From the cell containing the given text, extract its center point as [x, y] coordinate. 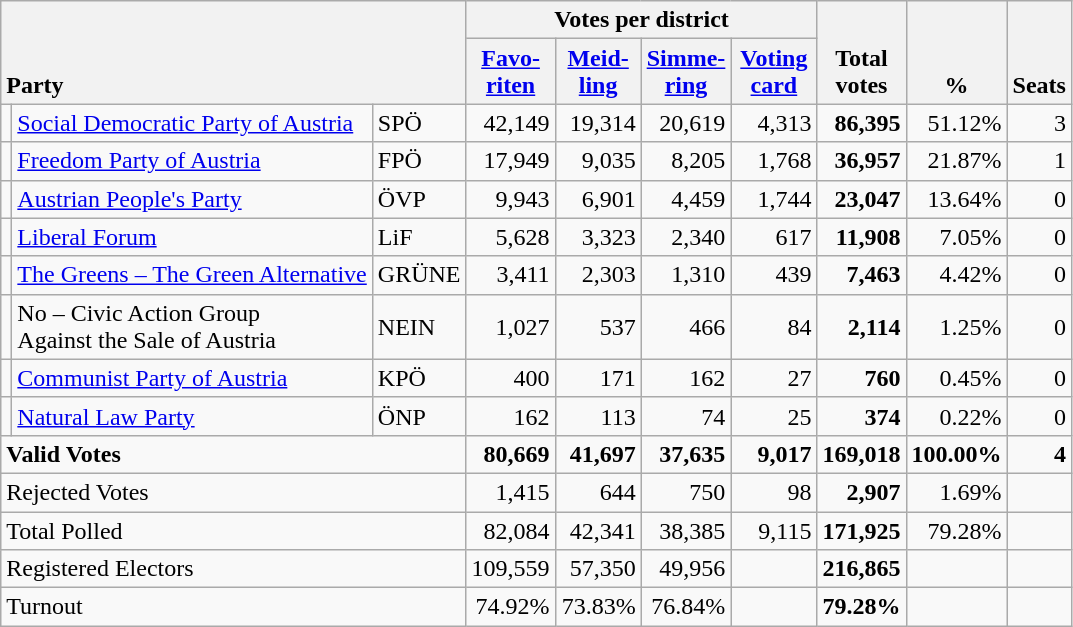
36,957 [862, 161]
42,341 [598, 531]
Social Democratic Party of Austria [192, 123]
9,115 [774, 531]
41,697 [598, 454]
4 [1039, 454]
NEIN [419, 326]
49,956 [686, 569]
GRÜNE [419, 275]
20,619 [686, 123]
Freedom Party of Austria [192, 161]
Meid-ling [598, 72]
171,925 [862, 531]
73.83% [598, 607]
9,017 [774, 454]
466 [686, 326]
1,027 [510, 326]
9,035 [598, 161]
27 [774, 378]
439 [774, 275]
2,114 [862, 326]
Totalvotes [862, 52]
Rejected Votes [234, 492]
Votes per district [642, 20]
ÖVP [419, 199]
1.69% [956, 492]
Valid Votes [234, 454]
760 [862, 378]
7.05% [956, 237]
3,323 [598, 237]
25 [774, 416]
Registered Electors [234, 569]
2,340 [686, 237]
4,459 [686, 199]
ÖNP [419, 416]
Votingcard [774, 72]
1 [1039, 161]
SPÖ [419, 123]
11,908 [862, 237]
FPÖ [419, 161]
400 [510, 378]
The Greens – The Green Alternative [192, 275]
169,018 [862, 454]
9,943 [510, 199]
0.22% [956, 416]
4,313 [774, 123]
1.25% [956, 326]
42,149 [510, 123]
Simme-ring [686, 72]
Communist Party of Austria [192, 378]
3,411 [510, 275]
98 [774, 492]
38,385 [686, 531]
8,205 [686, 161]
113 [598, 416]
2,907 [862, 492]
Natural Law Party [192, 416]
617 [774, 237]
171 [598, 378]
51.12% [956, 123]
216,865 [862, 569]
74.92% [510, 607]
84 [774, 326]
19,314 [598, 123]
KPÖ [419, 378]
374 [862, 416]
2,303 [598, 275]
74 [686, 416]
109,559 [510, 569]
6,901 [598, 199]
% [956, 52]
82,084 [510, 531]
1,768 [774, 161]
No – Civic Action GroupAgainst the Sale of Austria [192, 326]
17,949 [510, 161]
37,635 [686, 454]
5,628 [510, 237]
1,415 [510, 492]
57,350 [598, 569]
80,669 [510, 454]
76.84% [686, 607]
Party [234, 52]
13.64% [956, 199]
21.87% [956, 161]
86,395 [862, 123]
100.00% [956, 454]
750 [686, 492]
Liberal Forum [192, 237]
Seats [1039, 52]
1,744 [774, 199]
0.45% [956, 378]
537 [598, 326]
644 [598, 492]
7,463 [862, 275]
Austrian People's Party [192, 199]
1,310 [686, 275]
Favo-riten [510, 72]
23,047 [862, 199]
4.42% [956, 275]
Turnout [234, 607]
LiF [419, 237]
3 [1039, 123]
Total Polled [234, 531]
